Detect which cell encompasses the target text, then output its [X, Y] center coordinate. 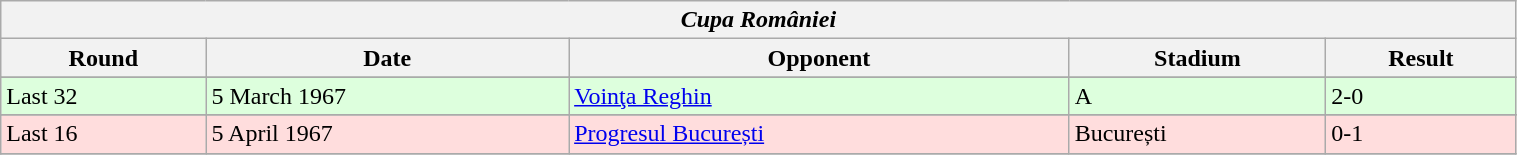
2-0 [1421, 96]
Cupa României [758, 20]
A [1198, 96]
Last 32 [104, 96]
București [1198, 134]
Stadium [1198, 58]
Result [1421, 58]
Voinţa Reghin [820, 96]
Opponent [820, 58]
0-1 [1421, 134]
Round [104, 58]
Last 16 [104, 134]
Date [388, 58]
5 March 1967 [388, 96]
5 April 1967 [388, 134]
Progresul București [820, 134]
